Locate the cell with the specified text and output its [x, y] center coordinate. 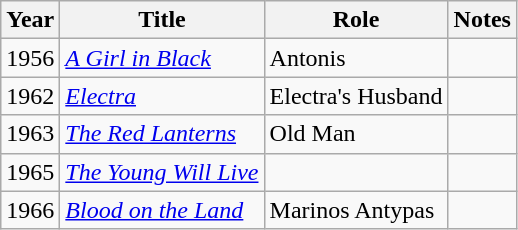
Electra [162, 96]
Year [30, 20]
Role [356, 20]
The Red Lanterns [162, 134]
Old Man [356, 134]
1963 [30, 134]
Blood on the Land [162, 210]
Electra's Husband [356, 96]
A Girl in Black [162, 58]
Marinos Antypas [356, 210]
The Young Will Live [162, 172]
Title [162, 20]
1965 [30, 172]
1956 [30, 58]
1962 [30, 96]
Antonis [356, 58]
Notes [482, 20]
1966 [30, 210]
